Locate the cell with the specified text and output its [x, y] center coordinate. 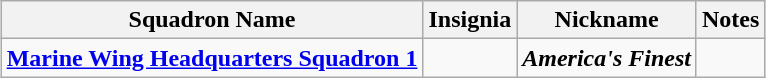
Nickname [607, 20]
Insignia [470, 20]
Marine Wing Headquarters Squadron 1 [212, 58]
America's Finest [607, 58]
Squadron Name [212, 20]
Notes [730, 20]
